Determine the [x, y] coordinate at the center of the cell enclosing the given text.  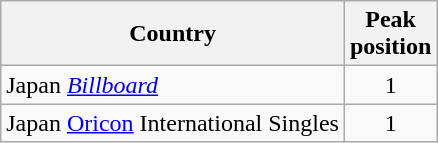
Country [173, 34]
Japan Billboard [173, 85]
Peakposition [390, 34]
Japan Oricon International Singles [173, 123]
